Identify which cell holds the provided text, then report its (x, y) central coordinate. 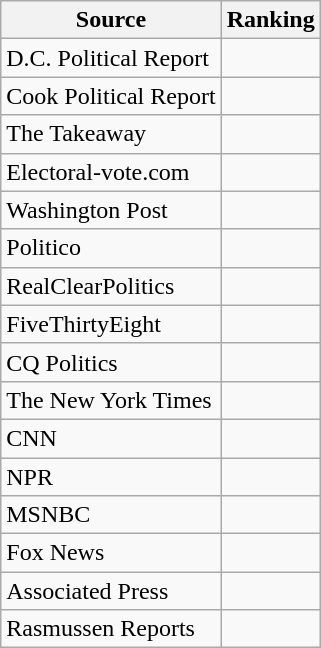
CNN (111, 438)
D.C. Political Report (111, 58)
The Takeaway (111, 134)
Politico (111, 248)
RealClearPolitics (111, 286)
The New York Times (111, 400)
Ranking (270, 20)
Source (111, 20)
MSNBC (111, 515)
Fox News (111, 553)
Washington Post (111, 210)
Electoral-vote.com (111, 172)
Associated Press (111, 591)
NPR (111, 477)
Cook Political Report (111, 96)
Rasmussen Reports (111, 629)
FiveThirtyEight (111, 324)
CQ Politics (111, 362)
